Provide the (X, Y) coordinate of the cell's center where the given text is located.  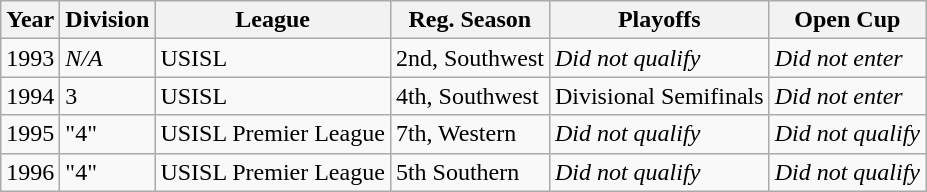
5th Southern (470, 172)
1994 (30, 96)
1996 (30, 172)
Open Cup (847, 20)
7th, Western (470, 134)
4th, Southwest (470, 96)
2nd, Southwest (470, 58)
Reg. Season (470, 20)
3 (108, 96)
Year (30, 20)
N/A (108, 58)
Playoffs (659, 20)
1995 (30, 134)
1993 (30, 58)
Divisional Semifinals (659, 96)
Division (108, 20)
League (272, 20)
